Pinpoint the cell where the given text exists, returning its [x, y] midpoint coordinate. 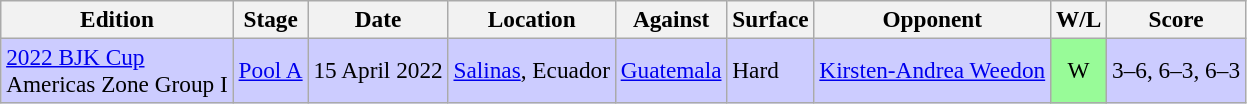
Location [532, 19]
15 April 2022 [378, 70]
W/L [1079, 19]
Against [671, 19]
W [1079, 70]
Guatemala [671, 70]
Salinas, Ecuador [532, 70]
Date [378, 19]
2022 BJK Cup Americas Zone Group I [117, 70]
Stage [270, 19]
3–6, 6–3, 6–3 [1176, 70]
Opponent [932, 19]
Edition [117, 19]
Pool A [270, 70]
Hard [770, 70]
Kirsten-Andrea Weedon [932, 70]
Score [1176, 19]
Surface [770, 19]
